Detect which cell encompasses the target text, then output its (X, Y) center coordinate. 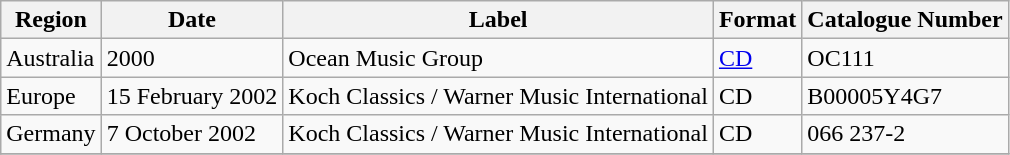
7 October 2002 (192, 134)
OC111 (905, 58)
Label (498, 20)
15 February 2002 (192, 96)
Germany (51, 134)
066 237-2 (905, 134)
Region (51, 20)
Ocean Music Group (498, 58)
Europe (51, 96)
Australia (51, 58)
B00005Y4G7 (905, 96)
Date (192, 20)
Catalogue Number (905, 20)
Format (757, 20)
2000 (192, 58)
